Search for the cell housing the specified text and yield its (X, Y) center coordinate. 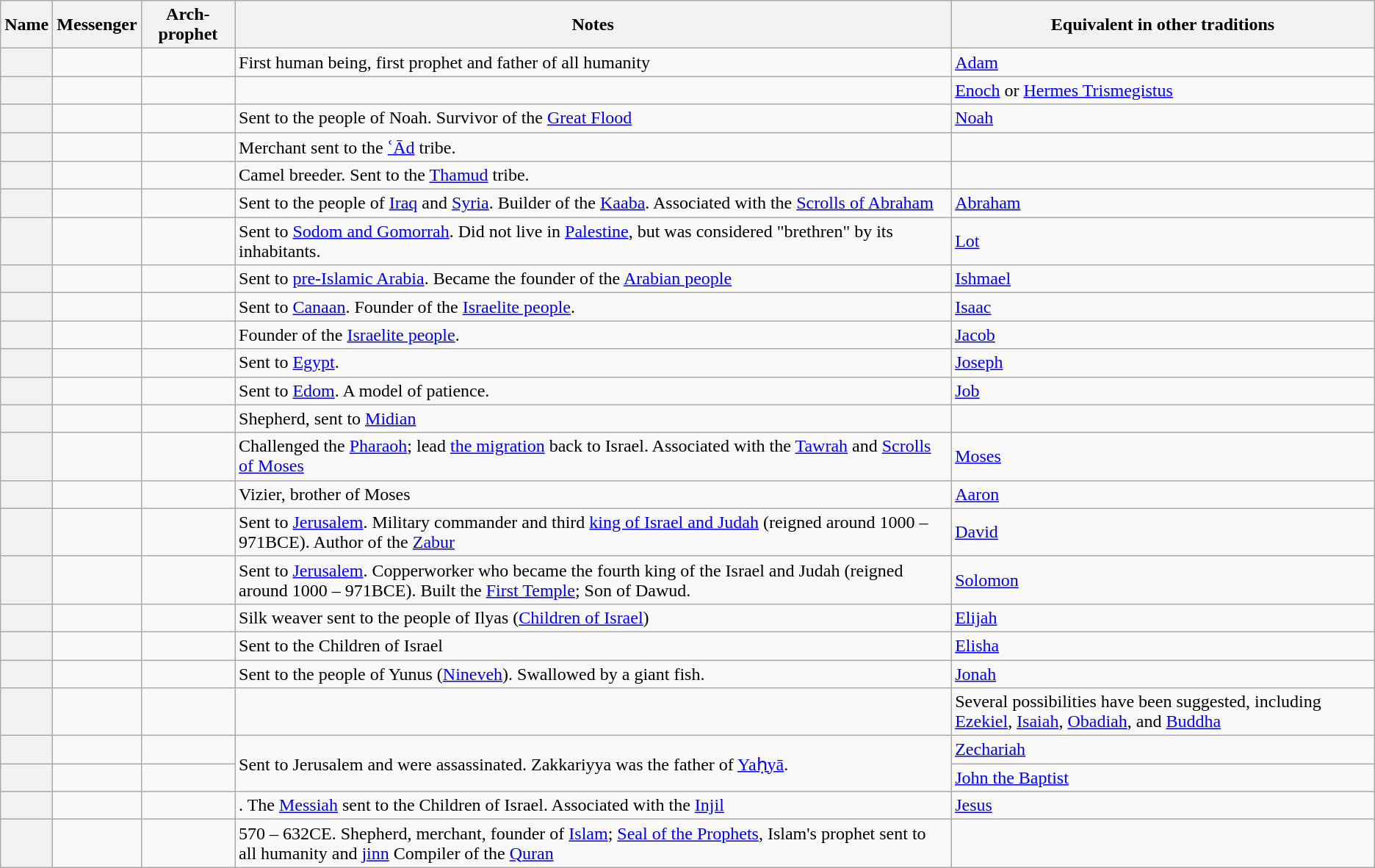
First human being, first prophet and father of all humanity (593, 62)
Sent to the people of Noah. Survivor of the Great Flood (593, 118)
Sent to pre-Islamic Arabia. Became the founder of the Arabian people (593, 279)
Founder of the Israelite people. (593, 335)
John the Baptist (1163, 778)
570 – 632CE. Shepherd, merchant, founder of Islam; Seal of the Prophets, Islam's prophet sent to all humanity and jinn Compiler of the Quran (593, 843)
Aaron (1163, 494)
Messenger (97, 25)
Job (1163, 391)
Silk weaver sent to the people of Ilyas (Children of Israel) (593, 618)
Sent to Sodom and Gomorrah. Did not live in Palestine, but was considered "brethren" by its inhabitants. (593, 241)
Several possibilities have been suggested, including Ezekiel, Isaiah, Obadiah, and Buddha (1163, 712)
Sent to the Children of Israel (593, 645)
Camel breeder. Sent to the Thamud tribe. (593, 176)
Arch-prophet (188, 25)
Elijah (1163, 618)
Shepherd, sent to Midian (593, 419)
Sent to Jerusalem. Military commander and third king of Israel and Judah (reigned around 1000 – 971BCE). Author of the Zabur (593, 532)
Joseph (1163, 363)
Elisha (1163, 645)
Adam (1163, 62)
Sent to the people of Yunus (Nineveh). Swallowed by a giant fish. (593, 673)
Merchant sent to the ʿĀd tribe. (593, 147)
Vizier, brother of Moses (593, 494)
Name (26, 25)
Equivalent in other traditions (1163, 25)
. The Messiah sent to the Children of Israel. Associated with the Injil (593, 806)
Lot (1163, 241)
Sent to Edom. A model of patience. (593, 391)
Jacob (1163, 335)
Moses (1163, 457)
Isaac (1163, 307)
Enoch or Hermes Trismegistus (1163, 90)
Solomon (1163, 580)
Sent to the people of Iraq and Syria. Builder of the Kaaba. Associated with the Scrolls of Abraham (593, 203)
Sent to Jerusalem and were assassinated. Zakkariyya was the father of Yaḥyā. (593, 764)
Sent to Canaan. Founder of the Israelite people. (593, 307)
Jonah (1163, 673)
David (1163, 532)
Abraham (1163, 203)
Jesus (1163, 806)
Ishmael (1163, 279)
Zechariah (1163, 750)
Noah (1163, 118)
Sent to Egypt. (593, 363)
Notes (593, 25)
Challenged the Pharaoh; lead the migration back to Israel. Associated with the Tawrah and Scrolls of Moses (593, 457)
